Extract the (X, Y) coordinate from the center of the cell holding the provided text.  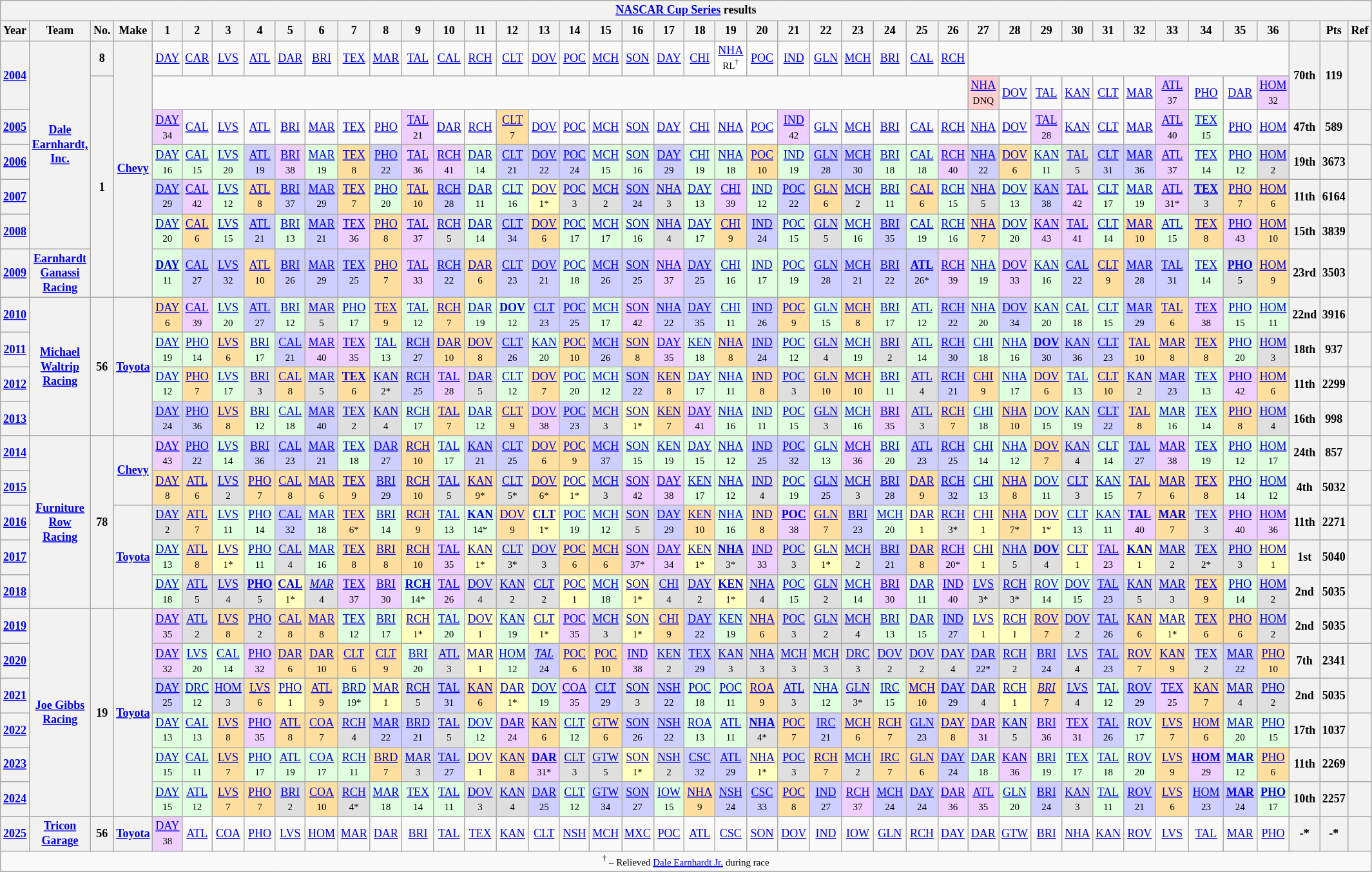
COA35 (575, 695)
2017 (15, 557)
15th (1304, 231)
24 (890, 31)
RCH30 (952, 349)
BRI7 (1047, 695)
KAN1 (1139, 557)
DAR9 (922, 488)
DAR1 (922, 523)
IND11 (762, 419)
30 (1077, 31)
IND19 (794, 162)
CHI13 (983, 488)
LVS15 (228, 231)
RCH32 (952, 488)
Make (133, 31)
TAL41 (1077, 231)
ATL6 (197, 488)
NHARL† (731, 58)
MCH30 (858, 162)
NHA1* (762, 765)
Earnhardt Ganassi Racing (59, 273)
GLN13 (826, 453)
TAL37 (418, 231)
KAN16 (1047, 273)
Dale Earnhardt, Inc. (59, 144)
25 (922, 31)
GTW34 (606, 799)
CAR (197, 58)
ROV21 (1139, 799)
NHA17 (1015, 384)
IRC21 (826, 730)
IRC7 (890, 765)
SON27 (637, 799)
TAL6 (1172, 315)
857 (1334, 453)
ATL29 (731, 765)
CAL27 (197, 273)
Year (15, 31)
7th (1304, 661)
KEN2 (669, 661)
ATL35 (983, 799)
TEX19 (1206, 453)
TEX36 (354, 231)
23 (858, 31)
BRI23 (858, 523)
BRI8 (386, 557)
33 (1172, 31)
19th (1304, 162)
RCH37 (858, 799)
2008 (15, 231)
CLT26 (513, 349)
70th (1304, 75)
ATL9 (322, 695)
TAL42 (1077, 197)
GLN1* (826, 557)
CLT6 (354, 661)
MCH36 (858, 453)
937 (1334, 349)
2019 (15, 626)
BRI21 (890, 557)
MAR28 (1139, 273)
14 (575, 31)
ATL15 (1172, 231)
BRI29 (386, 488)
BRI22 (890, 273)
Pts (1334, 31)
BRD7 (386, 765)
RCH14* (418, 592)
2005 (15, 128)
Joe Gibbs Racing (59, 713)
TAL33 (418, 273)
KAN2* (386, 384)
CLT31 (1108, 162)
24th (1304, 453)
NHA11 (731, 384)
GTW6 (606, 730)
CLT25 (513, 453)
PHO43 (1240, 231)
9 (418, 31)
RCH40 (952, 162)
NHA7* (1015, 523)
NSH2 (669, 765)
CHI16 (731, 273)
29 (1047, 31)
MCH18 (606, 592)
34 (1206, 31)
TEX7 (354, 197)
POC1* (575, 488)
TAL36 (418, 162)
CHI4 (669, 592)
DOV19 (544, 695)
119 (1334, 75)
DAR15 (922, 626)
2006 (15, 162)
HOM17 (1273, 453)
PHO40 (1240, 523)
RCH21 (952, 384)
KAN9* (480, 488)
BRI19 (1047, 765)
LVS2 (228, 488)
2021 (15, 695)
PHO36 (197, 419)
CHI14 (983, 453)
IOW (858, 834)
RCH28 (449, 197)
CAL14 (228, 661)
PHO3 (1240, 557)
POC20 (575, 384)
CHI39 (731, 197)
IND12 (762, 197)
3916 (1334, 315)
KEN18 (700, 349)
22nd (1304, 315)
BRI37 (290, 197)
2 (197, 31)
DAR12 (480, 419)
1st (1304, 557)
ATL31* (1172, 197)
IND38 (637, 661)
5 (290, 31)
GLN25 (826, 488)
LVS32 (228, 273)
DAR24 (513, 730)
NHA20 (983, 315)
DAR8 (922, 557)
2007 (15, 197)
CAL1* (290, 592)
2016 (15, 523)
GLN3* (858, 695)
MCH15 (606, 162)
CLT2 (544, 592)
TAL40 (1139, 523)
MAR2 (1172, 557)
MCH19 (858, 349)
GLN3 (826, 419)
SON26 (637, 730)
RCH11 (354, 765)
CLT15 (1108, 315)
PHO32 (260, 661)
RCH15 (952, 197)
HOM36 (1273, 523)
BRI3 (260, 384)
SON37* (637, 557)
MAR38 (1172, 453)
DAY41 (700, 419)
3673 (1334, 162)
DRC12 (197, 695)
Team (59, 31)
POC7 (794, 730)
CLT29 (606, 695)
ROV (1139, 834)
CAL32 (290, 523)
RCH17 (418, 419)
ROV17 (1139, 730)
DAR25 (544, 799)
POC24 (575, 162)
DOV8 (480, 349)
POC25 (575, 315)
KEN10 (700, 523)
SON25 (637, 273)
BRI28 (890, 488)
28 (1015, 31)
TAL20 (449, 626)
NSH (575, 834)
4 (260, 31)
DAY16 (168, 162)
HOM9 (1273, 273)
5040 (1334, 557)
POC23 (575, 419)
Ref (1360, 31)
GLN20 (1015, 799)
MCH4 (858, 626)
ROA13 (700, 730)
LVS17 (228, 384)
CAL4 (290, 557)
DOV13 (1015, 197)
CAL42 (197, 197)
KAN7 (1206, 695)
CLT3* (513, 557)
POC12 (794, 349)
17 (669, 31)
DOV9 (513, 523)
2269 (1334, 765)
DAR1* (513, 695)
16th (1304, 419)
CSC33 (762, 799)
DAR19 (480, 315)
2023 (15, 765)
CLT17 (1108, 197)
MAR36 (1139, 162)
PHO35 (260, 730)
ROV14 (1047, 592)
KAN15 (1108, 488)
DOV22 (544, 162)
CHI19 (700, 162)
DAR18 (983, 765)
DAR36 (952, 799)
6 (322, 31)
LVS11 (228, 523)
26 (952, 31)
2010 (15, 315)
3 (228, 31)
RCH1* (418, 626)
NHA18 (731, 162)
2011 (15, 349)
CAL39 (197, 315)
TEX38 (1206, 315)
KEN8 (669, 384)
POC22 (794, 197)
TEX35 (354, 349)
11 (480, 31)
32 (1139, 31)
20 (762, 31)
10 (449, 31)
CLT10 (1108, 384)
KAN1* (480, 557)
2025 (15, 834)
998 (1334, 419)
LVS9 (1172, 765)
POC35 (575, 626)
LVS14 (228, 453)
KEN17 (700, 488)
DAY22 (700, 626)
2271 (1334, 523)
15 (606, 31)
MAR23 (1172, 384)
2004 (15, 75)
HOM11 (1273, 315)
ATL5 (197, 592)
ATL11 (731, 730)
LVS1* (228, 557)
TEX2* (1206, 557)
10th (1304, 799)
GTW5 (606, 765)
CLT34 (513, 231)
ATL10 (260, 273)
NASCAR Cup Series results (686, 10)
BRI18 (890, 162)
COA17 (322, 765)
NHA3* (731, 557)
Michael Waltrip Racing (59, 367)
RCH9 (418, 523)
TAL24 (544, 661)
DAR4 (983, 695)
3839 (1334, 231)
GLN5 (826, 231)
CLT22 (1108, 419)
KAN38 (1047, 197)
LVS3* (983, 592)
ATL27 (260, 315)
CLT1 (1077, 557)
POC17 (575, 231)
SON5 (637, 523)
CHI11 (731, 315)
KAN21 (480, 453)
DAR5 (480, 384)
SON15 (637, 453)
MCH24 (890, 799)
POC8 (794, 799)
CLT16 (513, 197)
TEX31 (1077, 730)
IND25 (762, 453)
DAR31* (544, 765)
MAR1* (1172, 626)
COA7 (322, 730)
4th (1304, 488)
GLN4 (826, 349)
COA (228, 834)
DOV11 (1047, 488)
NHA9 (700, 799)
ATL26* (922, 273)
13 (544, 31)
Tricon Garage (59, 834)
No. (102, 31)
TAL17 (449, 453)
TEX18 (354, 453)
2022 (15, 730)
MCH21 (858, 273)
NHA6 (762, 626)
KEN7 (669, 419)
TEX6* (354, 523)
IND33 (762, 557)
ATL7 (197, 523)
TAL35 (449, 557)
MCH8 (858, 315)
MCH20 (890, 523)
589 (1334, 128)
BRD19* (354, 695)
IND4 (762, 488)
MAR7 (1172, 523)
22 (826, 31)
27 (983, 31)
2257 (1334, 799)
GLN23 (922, 730)
2024 (15, 799)
DOV34 (1015, 315)
IND42 (794, 128)
NHA4* (762, 730)
† – Relieved Dale Earnhardt Jr. during race (686, 862)
DRC3 (858, 661)
TAL8 (1139, 419)
MAR24 (1240, 799)
PHO10 (1273, 661)
TEX12 (354, 626)
CAL19 (922, 231)
NHADNQ (983, 93)
CAL13 (197, 730)
BRI26 (290, 273)
TEX29 (700, 661)
CAL21 (290, 349)
MAR10 (1139, 231)
MAR12 (1240, 765)
COA10 (322, 799)
BRI38 (290, 162)
TEX37 (354, 592)
2009 (15, 273)
DAY4 (952, 661)
18 (700, 31)
KAN8 (513, 765)
DAY18 (168, 592)
GTW (1015, 834)
CSC (731, 834)
78 (102, 522)
NHA7 (983, 231)
RCH2 (1015, 661)
IND17 (762, 273)
5032 (1334, 488)
HOM32 (1273, 93)
SON3 (637, 695)
36 (1273, 31)
31 (1108, 31)
DAY20 (168, 231)
ROV20 (1139, 765)
SON24 (637, 197)
DAY43 (168, 453)
CLT13 (1077, 523)
RCH20* (952, 557)
PHO1 (290, 695)
GLN15 (826, 315)
DOV38 (544, 419)
ATL40 (1172, 128)
IND26 (762, 315)
LVS12 (228, 197)
IRC15 (890, 695)
18th (1304, 349)
ATL14 (922, 349)
2299 (1334, 384)
2012 (15, 384)
2018 (15, 592)
HOM1 (1273, 557)
RCH4* (354, 799)
35 (1240, 31)
ATL4 (922, 384)
PHO11 (260, 557)
TEX13 (1206, 384)
POC11 (731, 695)
IOW15 (669, 799)
POC1 (575, 592)
CLT7 (513, 128)
BRD21 (418, 730)
ATL21 (260, 231)
NHA10 (1015, 419)
TEX15 (1206, 128)
RCH16 (952, 231)
DAY32 (168, 661)
MXC (637, 834)
16 (637, 31)
2341 (1334, 661)
IND40 (952, 592)
23rd (1304, 273)
ATL2 (197, 626)
POC38 (794, 523)
Furniture Row Racing (59, 522)
DOV30 (1047, 349)
DAY6 (168, 315)
HOM23 (1206, 799)
TAL18 (1108, 765)
DAR22* (983, 661)
NHA19 (983, 273)
KAN14* (480, 523)
KAN43 (1047, 231)
47th (1304, 128)
HOM10 (1273, 231)
12 (513, 31)
6164 (1334, 197)
21 (794, 31)
BRI14 (386, 523)
PHO42 (1240, 384)
GLN7 (826, 523)
MAR20 (1240, 730)
NHA37 (669, 273)
DOV6* (544, 488)
2013 (15, 419)
CLT21 (513, 162)
MCH37 (606, 453)
CAL11 (197, 765)
ATL23 (922, 453)
DAR27 (386, 453)
SON8 (637, 349)
RCH41 (449, 162)
TAL21 (418, 128)
DAY12 (168, 384)
7 (354, 31)
DOV21 (544, 273)
HOM4 (1273, 419)
2014 (15, 453)
NSH24 (731, 799)
DOV33 (1015, 273)
GLN10 (826, 384)
CAL15 (197, 162)
LVS1 (983, 626)
MCH14 (858, 592)
RCH39 (952, 273)
2015 (15, 488)
RCH27 (418, 349)
CSC32 (700, 765)
CAL22 (1077, 273)
DAY11 (168, 273)
3503 (1334, 273)
1037 (1334, 730)
17th (1304, 730)
POC32 (794, 453)
TEX17 (1077, 765)
KAN9 (1172, 661)
SON22 (637, 384)
ROA9 (762, 695)
DAY19 (168, 349)
2020 (15, 661)
RCH4 (354, 730)
CLT5* (513, 488)
CAL23 (290, 453)
HOM 29 (1206, 765)
ROV29 (1139, 695)
DOV20 (1015, 231)
DAR31 (983, 730)
